Find where the given text appears and provide that cell's center as [x, y] coordinate. 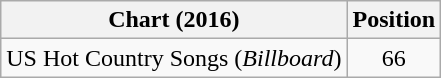
US Hot Country Songs (Billboard) [174, 58]
66 [394, 58]
Chart (2016) [174, 20]
Position [394, 20]
